Return (x, y) of the center of cell containing provided text 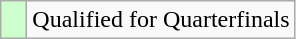
Qualified for Quarterfinals (161, 20)
